Find where the given text appears and provide that cell's center as (x, y) coordinate. 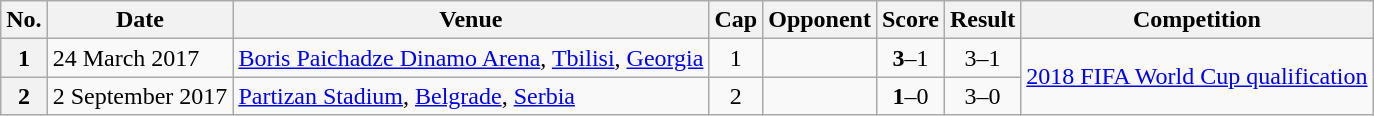
No. (24, 20)
2 September 2017 (140, 96)
2018 FIFA World Cup qualification (1197, 77)
Competition (1197, 20)
Boris Paichadze Dinamo Arena, Tbilisi, Georgia (471, 58)
Result (982, 20)
24 March 2017 (140, 58)
1–0 (910, 96)
Opponent (820, 20)
Venue (471, 20)
Date (140, 20)
Score (910, 20)
Cap (736, 20)
3–0 (982, 96)
Partizan Stadium, Belgrade, Serbia (471, 96)
